Scan for the cell matching the given text and deliver its [x, y] coordinate at center. 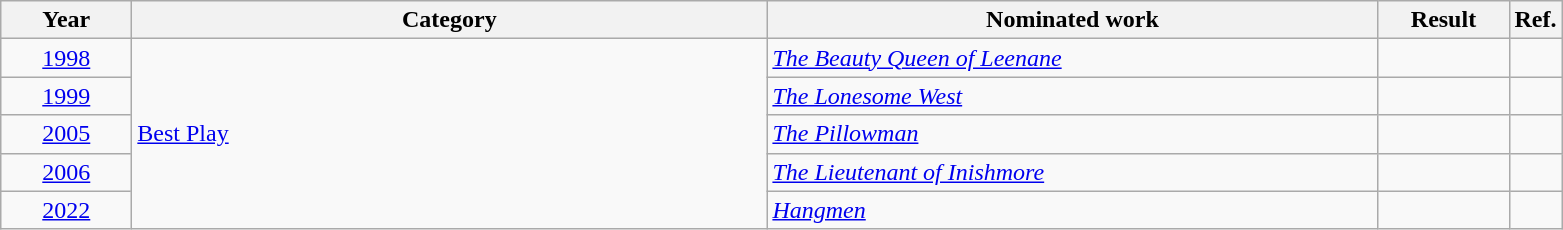
2022 [66, 210]
The Beauty Queen of Leenane [1072, 58]
1998 [66, 58]
The Lonesome West [1072, 96]
2005 [66, 134]
Category [450, 20]
2006 [66, 172]
The Lieutenant of Inishmore [1072, 172]
Nominated work [1072, 20]
Result [1444, 20]
The Pillowman [1072, 134]
1999 [66, 96]
Hangmen [1072, 210]
Year [66, 20]
Ref. [1536, 20]
Best Play [450, 134]
